Locate the cell with the specified text and output its [x, y] center coordinate. 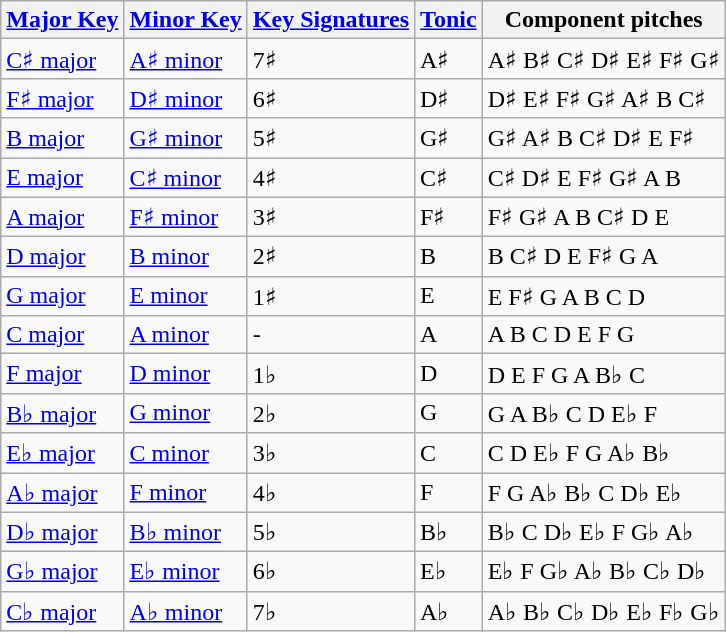
B♭ minor [186, 532]
F♯ [449, 217]
D E F G A B♭ C [604, 374]
7♯ [330, 59]
3♯ [330, 217]
A♯ minor [186, 59]
1♯ [330, 296]
4♭ [330, 492]
F♯ minor [186, 217]
D minor [186, 374]
B C♯ D E F♯ G A [604, 257]
F major [62, 374]
E minor [186, 296]
3♭ [330, 453]
B minor [186, 257]
A♭ major [62, 492]
Minor Key [186, 20]
Tonic [449, 20]
1♭ [330, 374]
D♯ minor [186, 98]
C♯ major [62, 59]
Key Signatures [330, 20]
A♯ B♯ C♯ D♯ E♯ F♯ G♯ [604, 59]
D [449, 374]
5♭ [330, 532]
D major [62, 257]
E♭ F G♭ A♭ B♭ C♭ D♭ [604, 572]
7♭ [330, 611]
A♭ B♭ C♭ D♭ E♭ F♭ G♭ [604, 611]
G [449, 413]
2♭ [330, 413]
G major [62, 296]
C♯ minor [186, 178]
A minor [186, 335]
C♭ major [62, 611]
B major [62, 138]
E major [62, 178]
2♯ [330, 257]
4♯ [330, 178]
G♯ A♯ B C♯ D♯ E F♯ [604, 138]
A♭ minor [186, 611]
E F♯ G A B C D [604, 296]
F♯ major [62, 98]
A [449, 335]
B [449, 257]
E♭ [449, 572]
G A B♭ C D E♭ F [604, 413]
A♯ [449, 59]
- [330, 335]
Component pitches [604, 20]
F minor [186, 492]
C major [62, 335]
G♭ major [62, 572]
A♭ [449, 611]
C minor [186, 453]
E♭ major [62, 453]
5♯ [330, 138]
D♯ E♯ F♯ G♯ A♯ B C♯ [604, 98]
B♭ C D♭ E♭ F G♭ A♭ [604, 532]
6♯ [330, 98]
E [449, 296]
C♯ D♯ E F♯ G♯ A B [604, 178]
C [449, 453]
E♭ minor [186, 572]
C♯ [449, 178]
A major [62, 217]
F♯ G♯ A B C♯ D E [604, 217]
B♭ [449, 532]
F G A♭ B♭ C D♭ E♭ [604, 492]
A B C D E F G [604, 335]
Major Key [62, 20]
6♭ [330, 572]
B♭ major [62, 413]
F [449, 492]
G♯ [449, 138]
C D E♭ F G A♭ B♭ [604, 453]
G minor [186, 413]
G♯ minor [186, 138]
D♭ major [62, 532]
D♯ [449, 98]
